Output the [X, Y] coordinate of the center of the cell containing the given text.  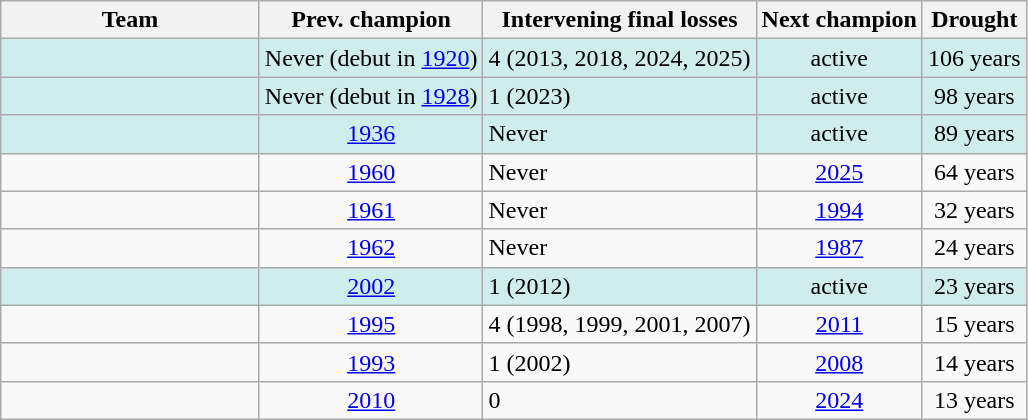
64 years [974, 172]
1936 [371, 134]
Team [130, 20]
1961 [371, 210]
1 (2023) [620, 96]
1 (2002) [620, 362]
4 (1998, 1999, 2001, 2007) [620, 324]
2025 [839, 172]
2002 [371, 286]
2024 [839, 400]
0 [620, 400]
2008 [839, 362]
24 years [974, 248]
1995 [371, 324]
Never (debut in 1928) [371, 96]
1994 [839, 210]
14 years [974, 362]
23 years [974, 286]
1962 [371, 248]
98 years [974, 96]
89 years [974, 134]
2010 [371, 400]
1960 [371, 172]
1 (2012) [620, 286]
Next champion [839, 20]
13 years [974, 400]
Drought [974, 20]
15 years [974, 324]
Prev. champion [371, 20]
1993 [371, 362]
106 years [974, 58]
2011 [839, 324]
Never (debut in 1920) [371, 58]
Intervening final losses [620, 20]
4 (2013, 2018, 2024, 2025) [620, 58]
1987 [839, 248]
32 years [974, 210]
